Output the (x, y) coordinate of the center of the cell containing the given text.  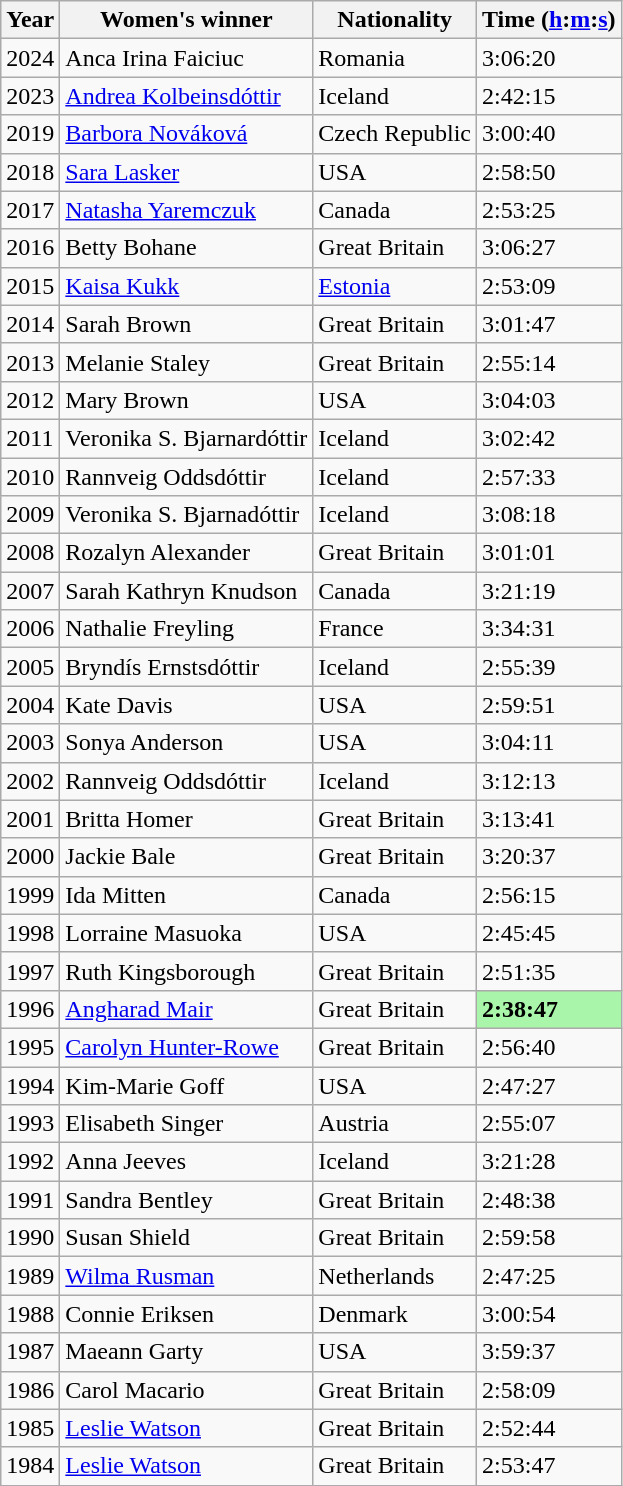
Sarah Kathryn Knudson (186, 591)
2:57:33 (550, 477)
1997 (30, 971)
2000 (30, 857)
1984 (30, 1466)
Sarah Brown (186, 324)
2:45:45 (550, 933)
Czech Republic (395, 134)
Kim-Marie Goff (186, 1085)
2:53:47 (550, 1466)
2009 (30, 515)
1999 (30, 895)
Betty Bohane (186, 248)
Kaisa Kukk (186, 286)
1988 (30, 1314)
3:02:42 (550, 438)
2017 (30, 210)
Women's winner (186, 20)
Denmark (395, 1314)
Jackie Bale (186, 857)
1994 (30, 1085)
2:48:38 (550, 1200)
2010 (30, 477)
Sandra Bentley (186, 1200)
Melanie Staley (186, 362)
Natasha Yaremczuk (186, 210)
2016 (30, 248)
2006 (30, 629)
Year (30, 20)
2001 (30, 819)
Veronika S. Bjarnadóttir (186, 515)
1991 (30, 1200)
3:21:19 (550, 591)
3:12:13 (550, 781)
1990 (30, 1238)
3:59:37 (550, 1352)
3:04:11 (550, 743)
Mary Brown (186, 400)
3:01:47 (550, 324)
3:00:54 (550, 1314)
Ruth Kingsborough (186, 971)
2:51:35 (550, 971)
2024 (30, 58)
2018 (30, 172)
Carol Macario (186, 1390)
2:53:09 (550, 286)
2002 (30, 781)
2004 (30, 705)
Veronika S. Bjarnardóttir (186, 438)
Nationality (395, 20)
2007 (30, 591)
2008 (30, 553)
Anca Irina Faiciuc (186, 58)
3:13:41 (550, 819)
2013 (30, 362)
2023 (30, 96)
3:20:37 (550, 857)
3:04:03 (550, 400)
Barbora Nováková (186, 134)
1985 (30, 1428)
Ida Mitten (186, 895)
Anna Jeeves (186, 1162)
3:21:28 (550, 1162)
1993 (30, 1124)
3:00:40 (550, 134)
Connie Eriksen (186, 1314)
Britta Homer (186, 819)
1987 (30, 1352)
Estonia (395, 286)
Time (h:m:s) (550, 20)
France (395, 629)
2015 (30, 286)
2019 (30, 134)
Netherlands (395, 1276)
Lorraine Masuoka (186, 933)
2014 (30, 324)
2005 (30, 667)
Austria (395, 1124)
1992 (30, 1162)
2:47:27 (550, 1085)
2:59:58 (550, 1238)
3:01:01 (550, 553)
Elisabeth Singer (186, 1124)
2:42:15 (550, 96)
2:56:15 (550, 895)
Romania (395, 58)
2:55:39 (550, 667)
Nathalie Freyling (186, 629)
2:55:07 (550, 1124)
2003 (30, 743)
2:52:44 (550, 1428)
3:06:20 (550, 58)
2011 (30, 438)
1995 (30, 1047)
1998 (30, 933)
2:58:50 (550, 172)
Wilma Rusman (186, 1276)
Bryndís Ernstsdóttir (186, 667)
Kate Davis (186, 705)
3:06:27 (550, 248)
2:53:25 (550, 210)
Sonya Anderson (186, 743)
2:38:47 (550, 1009)
1996 (30, 1009)
1986 (30, 1390)
2012 (30, 400)
Rozalyn Alexander (186, 553)
Angharad Mair (186, 1009)
Susan Shield (186, 1238)
3:08:18 (550, 515)
2:58:09 (550, 1390)
Carolyn Hunter-Rowe (186, 1047)
2:47:25 (550, 1276)
2:59:51 (550, 705)
2:55:14 (550, 362)
Sara Lasker (186, 172)
Maeann Garty (186, 1352)
Andrea Kolbeinsdóttir (186, 96)
2:56:40 (550, 1047)
3:34:31 (550, 629)
1989 (30, 1276)
